Locate the cell with the specified text and output its (x, y) center coordinate. 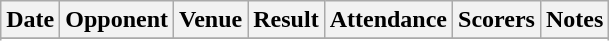
Notes (574, 20)
Opponent (117, 20)
Date (30, 20)
Attendance (388, 20)
Result (286, 20)
Venue (211, 20)
Scorers (497, 20)
